From the cell containing the given text, extract its center point as [x, y] coordinate. 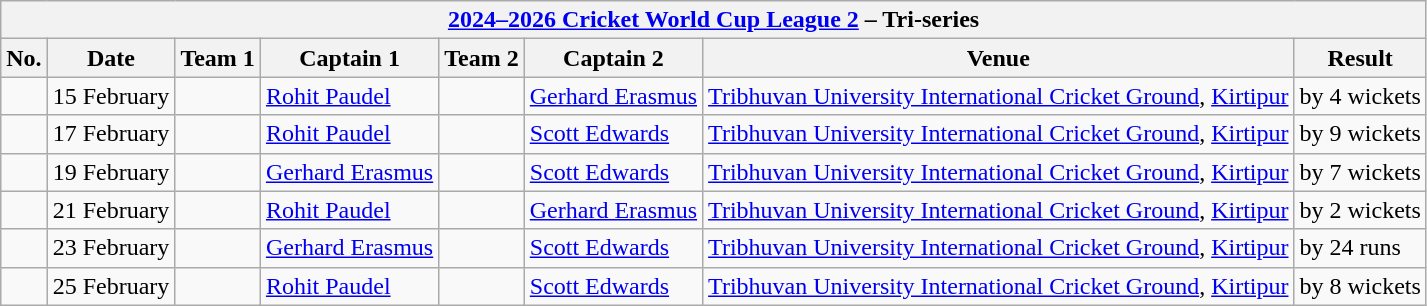
21 February [111, 210]
by 4 wickets [1360, 96]
by 2 wickets [1360, 210]
No. [24, 58]
15 February [111, 96]
Team 1 [218, 58]
by 7 wickets [1360, 172]
Captain 2 [613, 58]
Date [111, 58]
25 February [111, 286]
19 February [111, 172]
by 24 runs [1360, 248]
Venue [998, 58]
17 February [111, 134]
23 February [111, 248]
Captain 1 [349, 58]
by 8 wickets [1360, 286]
by 9 wickets [1360, 134]
2024–2026 Cricket World Cup League 2 – Tri-series [714, 20]
Team 2 [482, 58]
Result [1360, 58]
